From the cell containing the given text, extract its center point as [X, Y] coordinate. 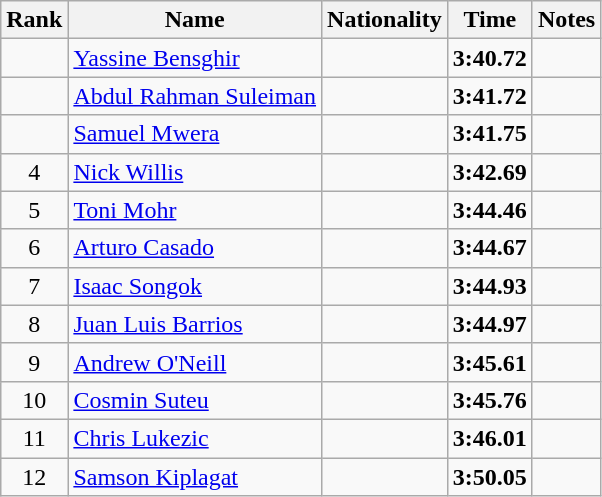
Toni Mohr [195, 210]
Cosmin Suteu [195, 400]
Arturo Casado [195, 248]
3:44.67 [490, 248]
Samuel Mwera [195, 134]
Nick Willis [195, 172]
3:45.76 [490, 400]
6 [34, 248]
3:41.75 [490, 134]
Yassine Bensghir [195, 58]
4 [34, 172]
Juan Luis Barrios [195, 324]
10 [34, 400]
3:40.72 [490, 58]
Isaac Songok [195, 286]
Name [195, 20]
Abdul Rahman Suleiman [195, 96]
3:45.61 [490, 362]
Notes [566, 20]
12 [34, 477]
Andrew O'Neill [195, 362]
8 [34, 324]
3:50.05 [490, 477]
3:46.01 [490, 438]
3:41.72 [490, 96]
3:42.69 [490, 172]
3:44.46 [490, 210]
Nationality [385, 20]
Time [490, 20]
3:44.93 [490, 286]
7 [34, 286]
11 [34, 438]
Rank [34, 20]
3:44.97 [490, 324]
Samson Kiplagat [195, 477]
Chris Lukezic [195, 438]
9 [34, 362]
5 [34, 210]
